Identify which cell holds the provided text, then report its (x, y) central coordinate. 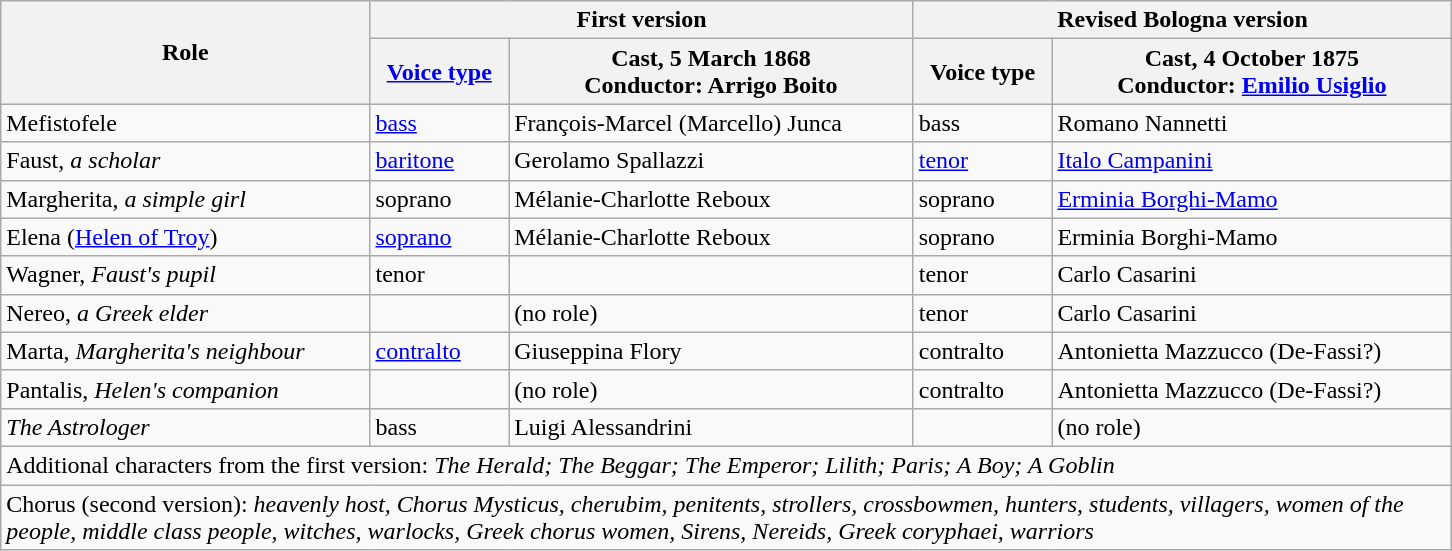
Nereo, a Greek elder (186, 313)
Pantalis, Helen's companion (186, 389)
Cast, 5 March 1868Conductor: Arrigo Boito (712, 72)
François-Marcel (Marcello) Junca (712, 123)
Revised Bologna version (1182, 20)
Faust, a scholar (186, 161)
First version (642, 20)
Wagner, Faust's pupil (186, 275)
Gerolamo Spallazzi (712, 161)
Italo Campanini (1252, 161)
Mefistofele (186, 123)
Elena (Helen of Troy) (186, 237)
baritone (440, 161)
Role (186, 52)
Additional characters from the first version: The Herald; The Beggar; The Emperor; Lilith; Paris; A Boy; A Goblin (726, 465)
Romano Nannetti (1252, 123)
Luigi Alessandrini (712, 427)
Margherita, a simple girl (186, 199)
Marta, Margherita's neighbour (186, 351)
Cast, 4 October 1875Conductor: Emilio Usiglio (1252, 72)
The Astrologer (186, 427)
Giuseppina Flory (712, 351)
